Extract the [X, Y] coordinate from the center of the cell holding the provided text.  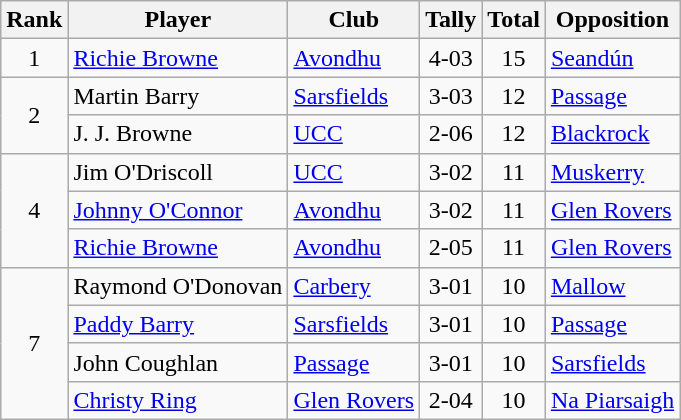
2-06 [451, 134]
4-03 [451, 58]
2-05 [451, 248]
Raymond O'Donovan [178, 286]
2 [34, 115]
Paddy Barry [178, 324]
Opposition [612, 20]
Blackrock [612, 134]
Total [514, 20]
John Coughlan [178, 362]
Na Piarsaigh [612, 400]
Tally [451, 20]
Martin Barry [178, 96]
Rank [34, 20]
Club [354, 20]
4 [34, 210]
Johnny O'Connor [178, 210]
Muskerry [612, 172]
Carbery [354, 286]
15 [514, 58]
Seandún [612, 58]
Jim O'Driscoll [178, 172]
Christy Ring [178, 400]
Mallow [612, 286]
Player [178, 20]
3-03 [451, 96]
J. J. Browne [178, 134]
2-04 [451, 400]
7 [34, 343]
1 [34, 58]
